Return the [x, y] coordinate for the center point of the cell that contains the specified text.  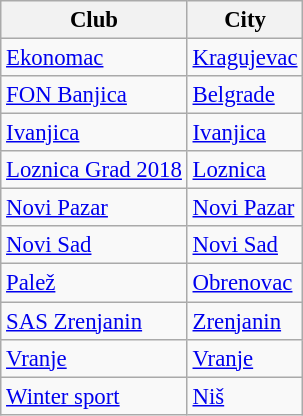
Club [94, 20]
FON Banjica [94, 95]
Winter sport [94, 396]
Ekonomac [94, 58]
City [245, 20]
Loznica [245, 170]
Belgrade [245, 95]
Zrenjanin [245, 321]
Niš [245, 396]
Palež [94, 283]
Kragujevac [245, 58]
Obrenovac [245, 283]
SAS Zrenjanin [94, 321]
Loznica Grad 2018 [94, 170]
